Return the (X, Y) coordinate for the center point of the cell that contains the specified text.  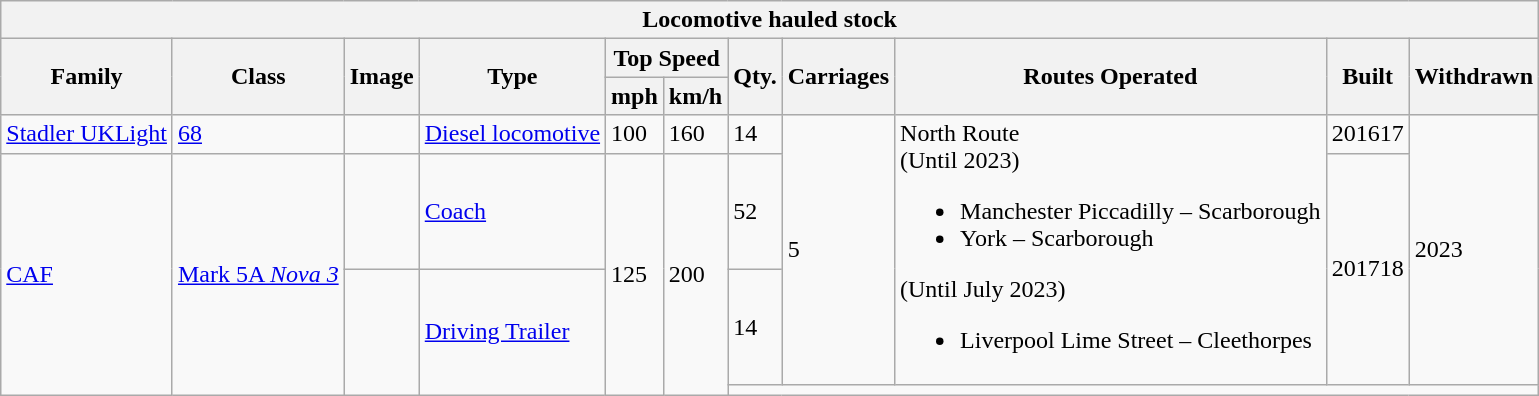
Diesel locomotive (512, 134)
2023 (1474, 250)
160 (695, 134)
Class (258, 77)
Type (512, 77)
201617 (1368, 134)
Driving Trailer (512, 332)
North Route(Until 2023)Manchester Piccadilly – ScarboroughYork – Scarborough(Until July 2023)Liverpool Lime Street – Cleethorpes (1111, 250)
201718 (1368, 268)
km/h (695, 96)
Coach (512, 211)
52 (755, 211)
Family (87, 77)
125 (635, 274)
100 (635, 134)
200 (695, 274)
Qty. (755, 77)
68 (258, 134)
Top Speed (667, 58)
CAF (87, 274)
Locomotive hauled stock (770, 20)
Carriages (838, 77)
mph (635, 96)
Stadler UKLight (87, 134)
Built (1368, 77)
Withdrawn (1474, 77)
Image (382, 77)
Mark 5A Nova 3 (258, 274)
5 (838, 250)
Routes Operated (1111, 77)
